For the text-containing cell, return its midpoint in [X, Y] coordinate format. 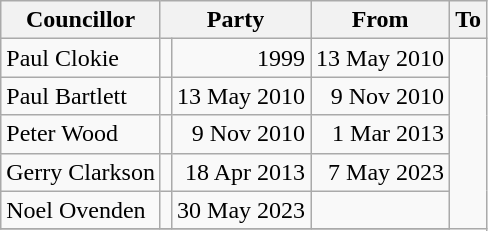
30 May 2023 [242, 210]
Noel Ovenden [81, 210]
1999 [242, 58]
Peter Wood [81, 134]
Gerry Clarkson [81, 172]
Party [235, 20]
Paul Clokie [81, 58]
Councillor [81, 20]
7 May 2023 [380, 172]
18 Apr 2013 [242, 172]
1 Mar 2013 [380, 134]
From [380, 20]
To [468, 20]
Paul Bartlett [81, 96]
